Locate the cell with the specified text and output its (X, Y) center coordinate. 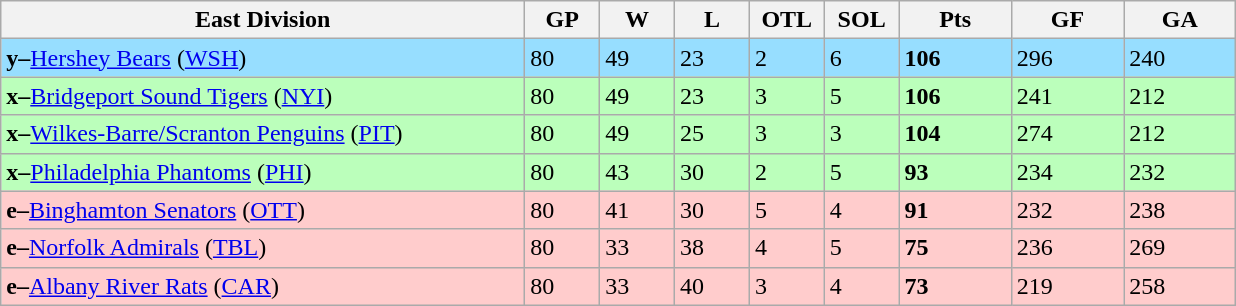
e–Albany River Rats (CAR) (263, 286)
x–Bridgeport Sound Tigers (NYI) (263, 96)
W (638, 20)
240 (1180, 58)
GA (1180, 20)
73 (955, 286)
OTL (786, 20)
6 (862, 58)
75 (955, 248)
296 (1067, 58)
258 (1180, 286)
43 (638, 172)
Pts (955, 20)
238 (1180, 210)
241 (1067, 96)
38 (712, 248)
GP (562, 20)
25 (712, 134)
236 (1067, 248)
e–Norfolk Admirals (TBL) (263, 248)
GF (1067, 20)
y–Hershey Bears (WSH) (263, 58)
41 (638, 210)
91 (955, 210)
93 (955, 172)
SOL (862, 20)
104 (955, 134)
x–Wilkes-Barre/Scranton Penguins (PIT) (263, 134)
269 (1180, 248)
e–Binghamton Senators (OTT) (263, 210)
x–Philadelphia Phantoms (PHI) (263, 172)
L (712, 20)
274 (1067, 134)
219 (1067, 286)
40 (712, 286)
East Division (263, 20)
234 (1067, 172)
